Detect which cell encompasses the target text, then output its [X, Y] center coordinate. 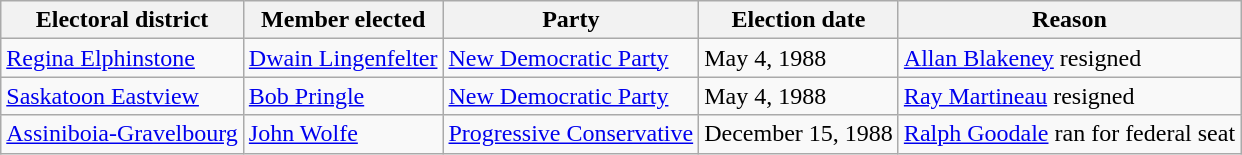
Dwain Lingenfelter [343, 58]
Regina Elphinstone [122, 58]
John Wolfe [343, 134]
Saskatoon Eastview [122, 96]
Electoral district [122, 20]
Ralph Goodale ran for federal seat [1069, 134]
Progressive Conservative [571, 134]
Election date [799, 20]
Member elected [343, 20]
Reason [1069, 20]
Ray Martineau resigned [1069, 96]
December 15, 1988 [799, 134]
Assiniboia-Gravelbourg [122, 134]
Bob Pringle [343, 96]
Party [571, 20]
Allan Blakeney resigned [1069, 58]
